Identify which cell holds the provided text, then report its [x, y] central coordinate. 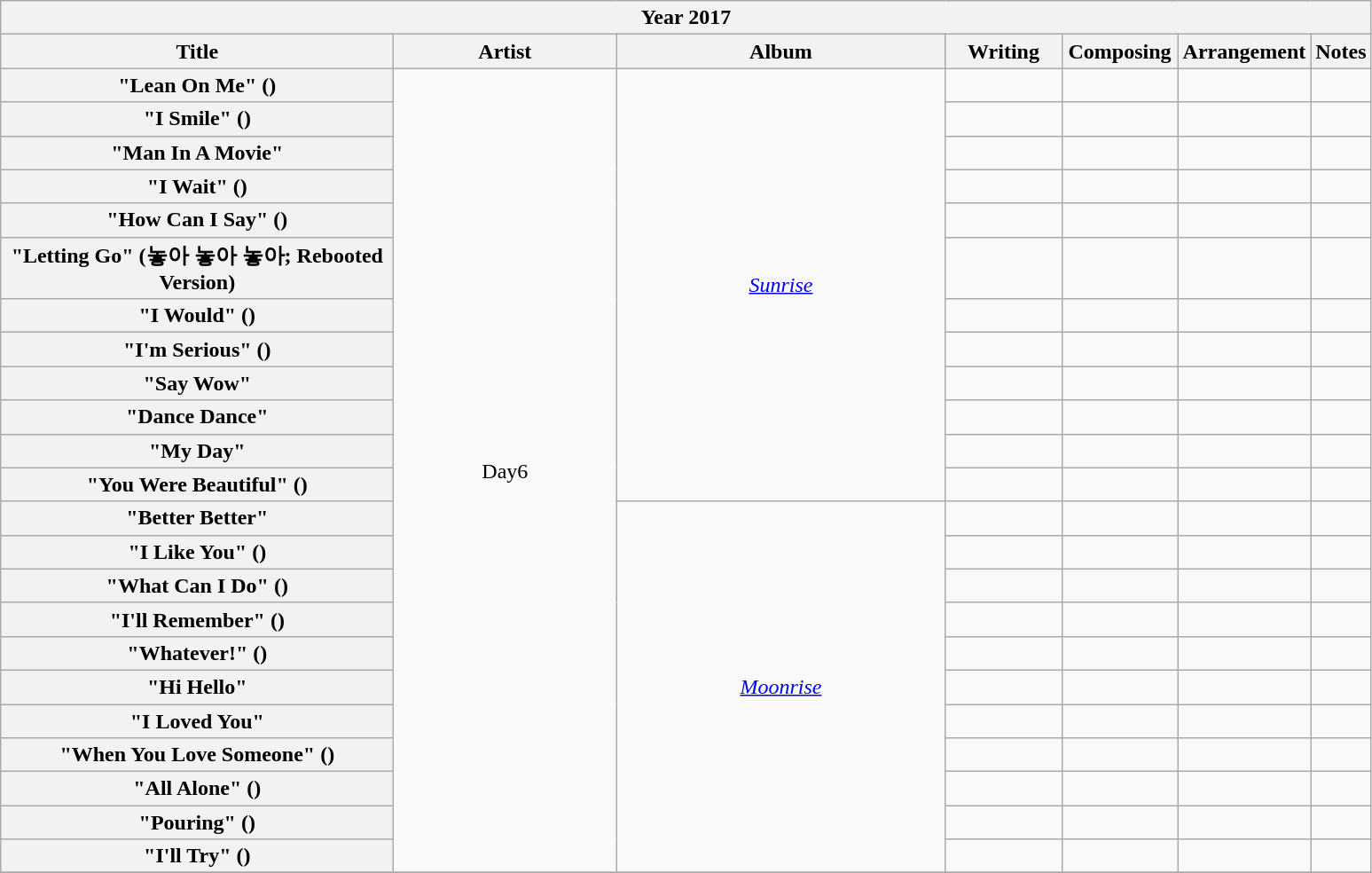
"Letting Go" (놓아 놓아 놓아; Rebooted Version) [197, 268]
"Man In A Movie" [197, 153]
"I'm Serious" () [197, 350]
"What Can I Do" () [197, 586]
"I'll Remember" () [197, 619]
"I'll Try" () [197, 856]
"Say Wow" [197, 383]
"How Can I Say" () [197, 220]
"My Day" [197, 451]
Year 2017 [686, 18]
Writing [1004, 51]
"I Loved You" [197, 721]
"Pouring" () [197, 822]
"Whatever!" () [197, 653]
"Hi Hello" [197, 687]
"Dance Dance" [197, 417]
"I Would" () [197, 316]
Artist [506, 51]
"I Like You" () [197, 552]
"All Alone" () [197, 789]
Title [197, 51]
"You Were Beautiful" () [197, 484]
"Better Better" [197, 518]
"When You Love Someone" () [197, 755]
Day6 [506, 470]
"I Wait" () [197, 186]
"Lean On Me" () [197, 85]
Composing [1119, 51]
Album [780, 51]
Arrangement [1244, 51]
Moonrise [780, 687]
Sunrise [780, 285]
"I Smile" () [197, 119]
Notes [1341, 51]
